Extract the [X, Y] coordinate from the center of the cell holding the provided text.  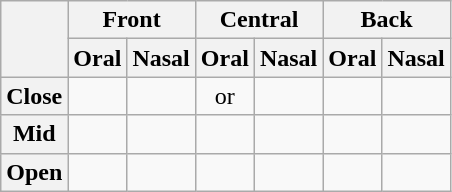
Mid [34, 134]
Open [34, 172]
Back [386, 20]
Central [258, 20]
Close [34, 96]
or [224, 96]
Front [132, 20]
